Identify which cell holds the provided text, then report its [x, y] central coordinate. 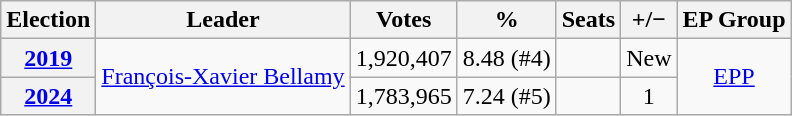
François-Xavier Bellamy [223, 77]
1,783,965 [404, 96]
Election [48, 20]
Seats [588, 20]
2019 [48, 58]
EPP [734, 77]
+/− [649, 20]
1,920,407 [404, 58]
Votes [404, 20]
Leader [223, 20]
7.24 (#5) [506, 96]
EP Group [734, 20]
% [506, 20]
2024 [48, 96]
8.48 (#4) [506, 58]
1 [649, 96]
New [649, 58]
